For the text-containing cell, return its midpoint in (x, y) coordinate format. 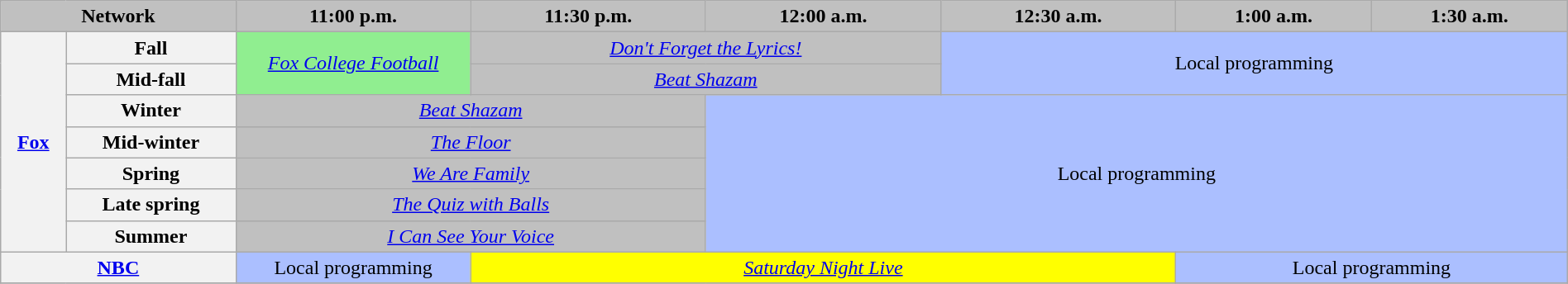
11:00 p.m. (353, 17)
Saturday Night Live (823, 267)
Summer (151, 236)
Fox (33, 142)
The Floor (471, 142)
Mid-winter (151, 142)
Fall (151, 48)
1:00 a.m. (1274, 17)
Mid-fall (151, 79)
The Quiz with Balls (471, 205)
NBC (118, 267)
12:30 a.m. (1058, 17)
11:30 p.m. (588, 17)
We Are Family (471, 173)
Network (118, 17)
Spring (151, 173)
Winter (151, 111)
Late spring (151, 205)
Fox College Football (353, 64)
12:00 a.m. (823, 17)
1:30 a.m. (1469, 17)
Don't Forget the Lyrics! (705, 48)
I Can See Your Voice (471, 236)
